Determine the [x, y] coordinate at the center of the cell enclosing the given text.  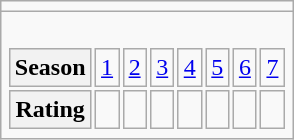
7 [272, 67]
6 [246, 67]
Season [50, 67]
Season 1 2 3 4 5 6 7 Rating [146, 75]
5 [218, 67]
1 [108, 67]
4 [190, 67]
Rating [50, 110]
3 [162, 67]
2 [134, 67]
